Pinpoint the cell where the given text exists, returning its (X, Y) midpoint coordinate. 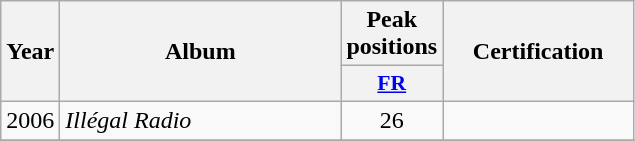
FR (392, 84)
2006 (30, 120)
26 (392, 120)
Certification (538, 52)
Album (200, 52)
Illégal Radio (200, 120)
Year (30, 52)
Peak positions (392, 34)
